Find where the given text appears and provide that cell's center as (x, y) coordinate. 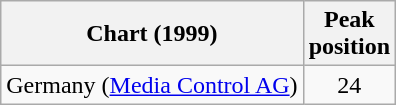
24 (349, 85)
Peakposition (349, 34)
Chart (1999) (152, 34)
Germany (Media Control AG) (152, 85)
